Identify which cell holds the provided text, then report its [x, y] central coordinate. 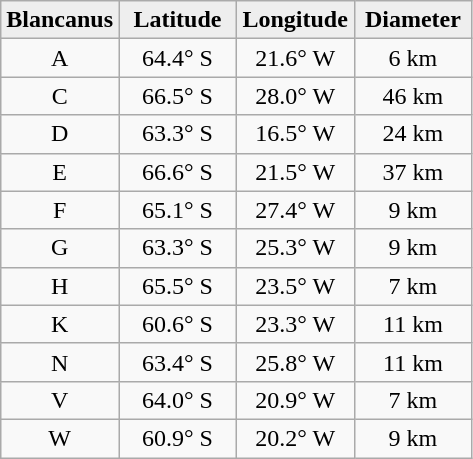
64.4° S [178, 58]
D [60, 134]
65.5° S [178, 286]
60.9° S [178, 438]
46 km [413, 96]
24 km [413, 134]
6 km [413, 58]
23.5° W [295, 286]
66.6° S [178, 172]
Latitude [178, 20]
21.5° W [295, 172]
60.6° S [178, 324]
C [60, 96]
V [60, 400]
37 km [413, 172]
N [60, 362]
E [60, 172]
16.5° W [295, 134]
G [60, 248]
65.1° S [178, 210]
21.6° W [295, 58]
63.4° S [178, 362]
Blancanus [60, 20]
23.3° W [295, 324]
F [60, 210]
A [60, 58]
27.4° W [295, 210]
28.0° W [295, 96]
H [60, 286]
W [60, 438]
K [60, 324]
66.5° S [178, 96]
64.0° S [178, 400]
20.2° W [295, 438]
Longitude [295, 20]
25.8° W [295, 362]
25.3° W [295, 248]
Diameter [413, 20]
20.9° W [295, 400]
